Extract the (X, Y) coordinate from the center of the cell holding the provided text.  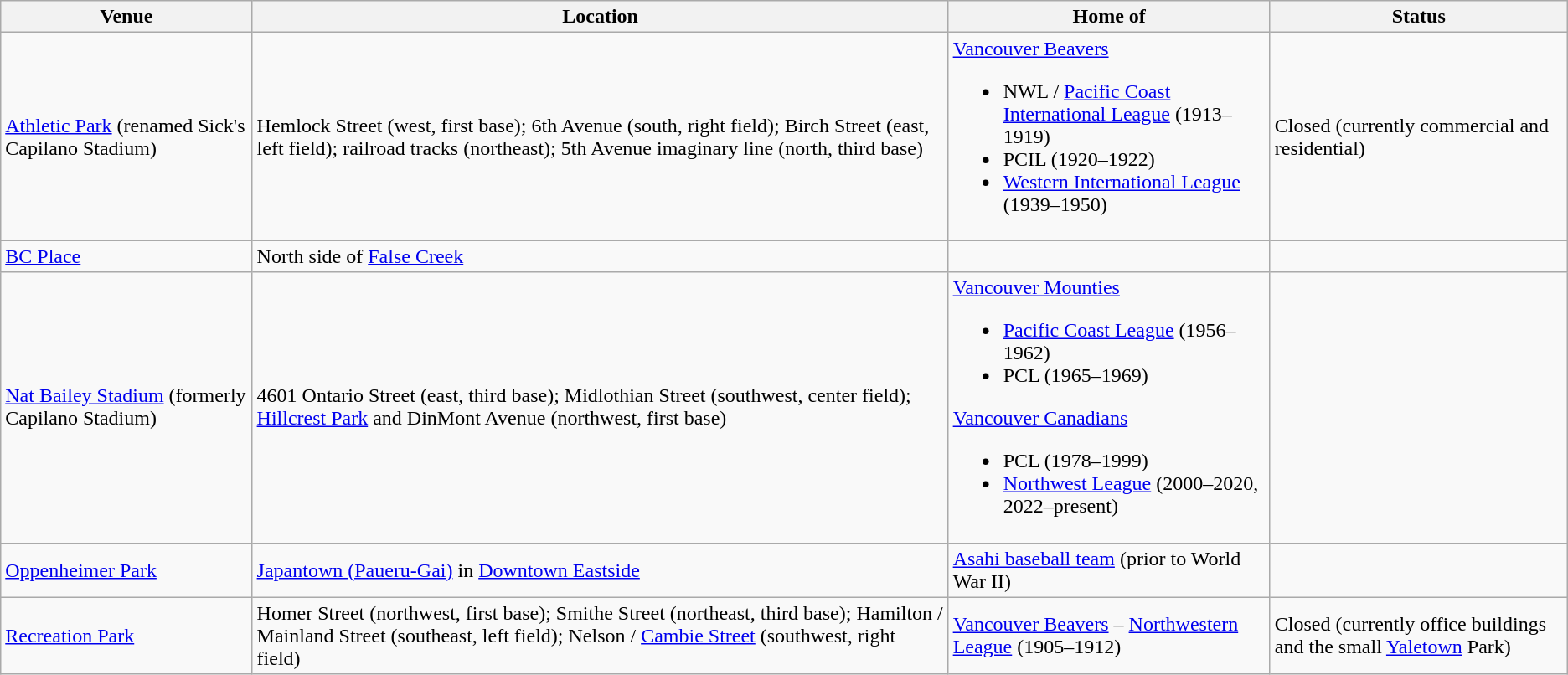
Status (1419, 17)
Nat Bailey Stadium (formerly Capilano Stadium) (126, 407)
Vancouver Beavers – Northwestern League (1905–1912) (1109, 636)
4601 Ontario Street (east, third base); Midlothian Street (southwest, center field); Hillcrest Park and DinMont Avenue (northwest, first base) (600, 407)
Location (600, 17)
Oppenheimer Park (126, 569)
Closed (currently office buildings and the small Yaletown Park) (1419, 636)
Vancouver MountiesPacific Coast League (1956–1962)PCL (1965–1969)Vancouver CanadiansPCL (1978–1999)Northwest League (2000–2020, 2022–present) (1109, 407)
Vancouver BeaversNWL / Pacific Coast International League (1913–1919)PCIL (1920–1922)Western International League (1939–1950) (1109, 137)
Athletic Park (renamed Sick's Capilano Stadium) (126, 137)
Home of (1109, 17)
BC Place (126, 256)
Recreation Park (126, 636)
Japantown (Paueru-Gai) in Downtown Eastside (600, 569)
North side of False Creek (600, 256)
Closed (currently commercial and residential) (1419, 137)
Asahi baseball team (prior to World War II) (1109, 569)
Venue (126, 17)
